From the cell containing the given text, extract its center point as (x, y) coordinate. 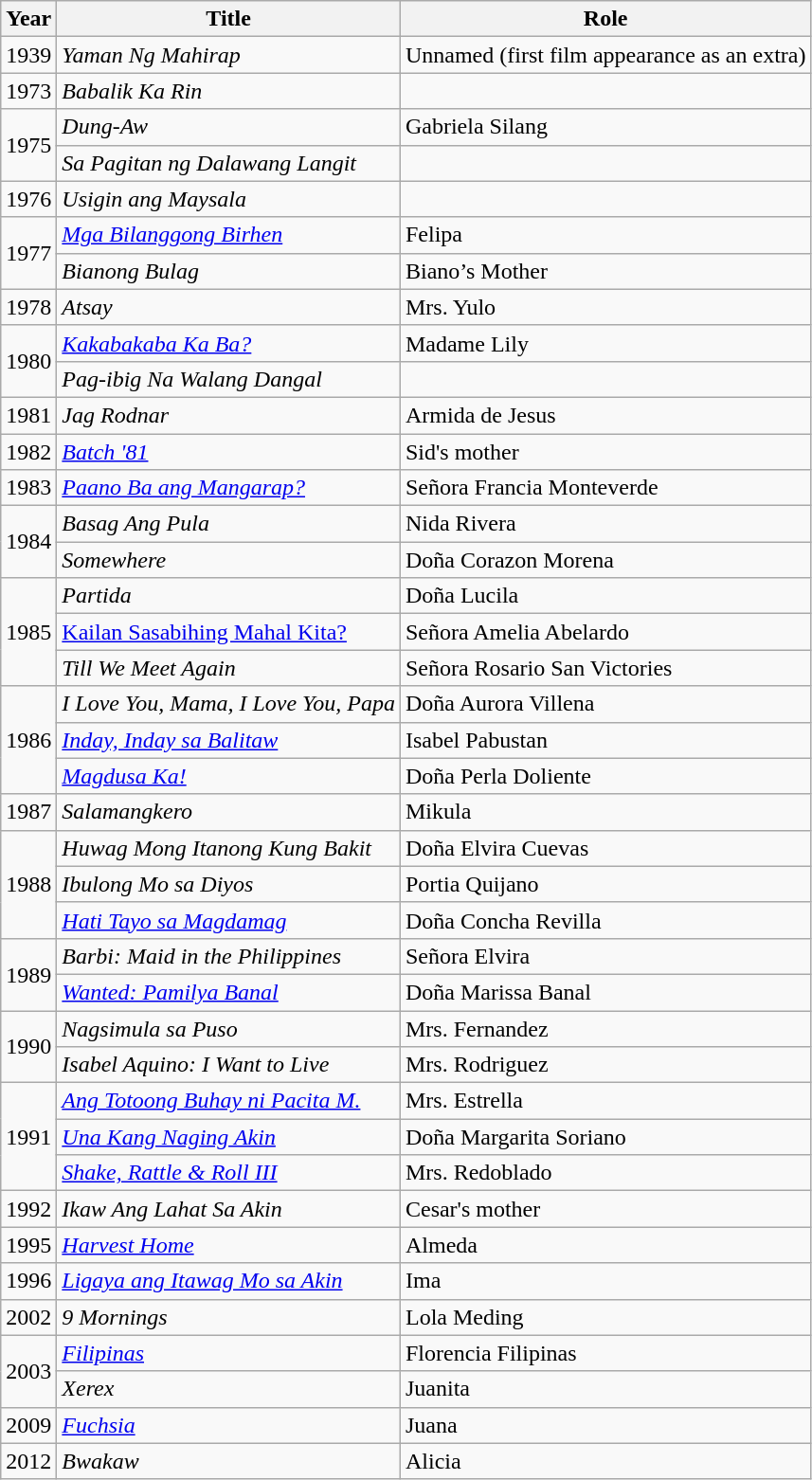
Una Kang Naging Akin (229, 1137)
Doña Aurora Villena (605, 704)
Kakabakaba Ka Ba? (229, 343)
1985 (28, 632)
Bianong Bulag (229, 271)
1976 (28, 199)
Wanted: Pamilya Banal (229, 992)
Juana (605, 1425)
Felipa (605, 235)
Doña Margarita Soriano (605, 1137)
Partida (229, 596)
1982 (28, 452)
Alicia (605, 1461)
Hati Tayo sa Magdamag (229, 920)
1975 (28, 145)
Almeda (605, 1245)
Sa Pagitan ng Dalawang Langit (229, 163)
Portia Quijano (605, 884)
2002 (28, 1317)
Doña Concha Revilla (605, 920)
Doña Lucila (605, 596)
2012 (28, 1461)
Juanita (605, 1389)
Ang Totoong Buhay ni Pacita M. (229, 1101)
Pag-ibig Na Walang Dangal (229, 379)
Cesar's mother (605, 1209)
Batch '81 (229, 452)
1991 (28, 1137)
Señora Francia Monteverde (605, 488)
1987 (28, 812)
Isabel Aquino: I Want to Live (229, 1065)
1986 (28, 740)
Doña Perla Doliente (605, 776)
Jag Rodnar (229, 415)
Huwag Mong Itanong Kung Bakit (229, 848)
Filipinas (229, 1353)
1973 (28, 91)
1989 (28, 974)
Mikula (605, 812)
1995 (28, 1245)
Doña Elvira Cuevas (605, 848)
Year (28, 19)
Paano Ba ang Mangarap? (229, 488)
Fuchsia (229, 1425)
Ima (605, 1281)
Basag Ang Pula (229, 524)
Mrs. Redoblado (605, 1173)
Florencia Filipinas (605, 1353)
1990 (28, 1046)
1978 (28, 307)
1977 (28, 253)
Atsay (229, 307)
1983 (28, 488)
1984 (28, 542)
Señora Elvira (605, 956)
Ikaw Ang Lahat Sa Akin (229, 1209)
Somewhere (229, 560)
Mrs. Yulo (605, 307)
Armida de Jesus (605, 415)
Kailan Sasabihing Mahal Kita? (229, 632)
1988 (28, 884)
Sid's mother (605, 452)
Xerex (229, 1389)
Role (605, 19)
Till We Meet Again (229, 668)
Barbi: Maid in the Philippines (229, 956)
I Love You, Mama, I Love You, Papa (229, 704)
2003 (28, 1371)
1980 (28, 361)
1992 (28, 1209)
Shake, Rattle & Roll III (229, 1173)
1939 (28, 55)
Mrs. Estrella (605, 1101)
Nida Rivera (605, 524)
9 Mornings (229, 1317)
Yaman Ng Mahirap (229, 55)
Doña Marissa Banal (605, 992)
Señora Amelia Abelardo (605, 632)
Mga Bilanggong Birhen (229, 235)
Harvest Home (229, 1245)
Babalik Ka Rin (229, 91)
Madame Lily (605, 343)
Bwakaw (229, 1461)
1981 (28, 415)
Title (229, 19)
Isabel Pabustan (605, 740)
Gabriela Silang (605, 127)
Dung-Aw (229, 127)
Señora Rosario San Victories (605, 668)
Inday, Inday sa Balitaw (229, 740)
Mrs. Fernandez (605, 1028)
Ibulong Mo sa Diyos (229, 884)
Ligaya ang Itawag Mo sa Akin (229, 1281)
Unnamed (first film appearance as an extra) (605, 55)
2009 (28, 1425)
Salamangkero (229, 812)
Doña Corazon Morena (605, 560)
1996 (28, 1281)
Magdusa Ka! (229, 776)
Nagsimula sa Puso (229, 1028)
Lola Meding (605, 1317)
Usigin ang Maysala (229, 199)
Mrs. Rodriguez (605, 1065)
Biano’s Mother (605, 271)
